Extract the (X, Y) coordinate from the center of the cell holding the provided text.  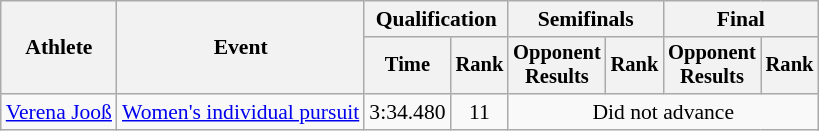
Qualification (436, 19)
Final (740, 19)
Women's individual pursuit (240, 112)
Athlete (59, 48)
Did not advance (663, 112)
Verena Jooß (59, 112)
11 (480, 112)
3:34.480 (407, 112)
Semifinals (586, 19)
Time (407, 66)
Event (240, 48)
